Determine the [X, Y] coordinate at the center of the cell enclosing the given text.  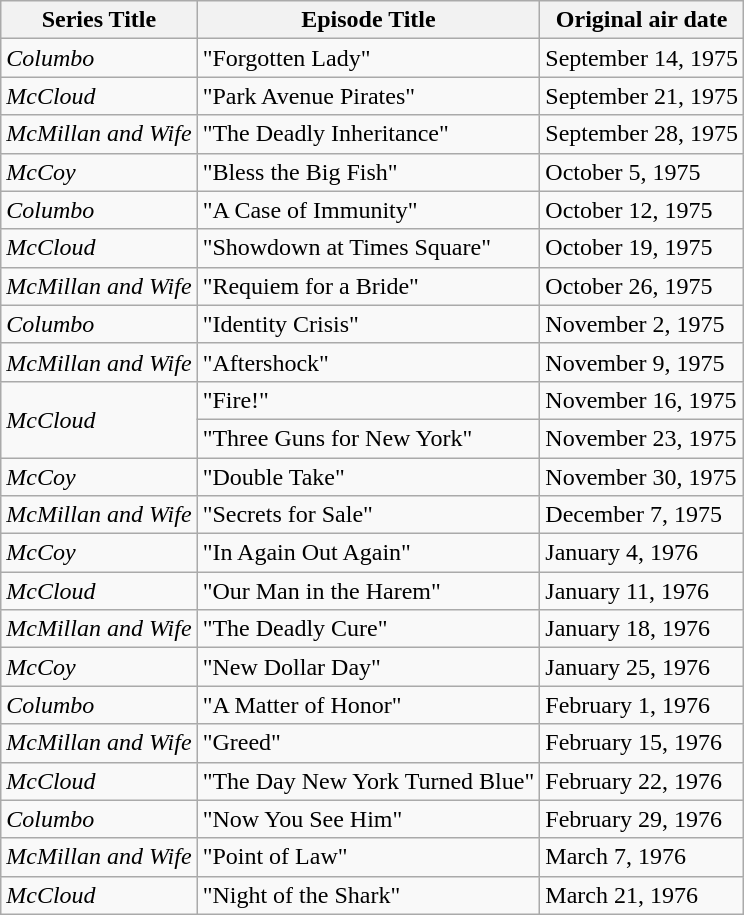
February 22, 1976 [642, 781]
"Night of the Shark" [368, 895]
October 5, 1975 [642, 172]
"Point of Law" [368, 857]
"Our Man in the Harem" [368, 591]
October 19, 1975 [642, 248]
"Identity Crisis" [368, 324]
"A Case of Immunity" [368, 210]
"Park Avenue Pirates" [368, 96]
"Showdown at Times Square" [368, 248]
September 28, 1975 [642, 134]
September 21, 1975 [642, 96]
"Greed" [368, 743]
"In Again Out Again" [368, 553]
Episode Title [368, 20]
January 25, 1976 [642, 667]
"New Dollar Day" [368, 667]
January 18, 1976 [642, 629]
December 7, 1975 [642, 515]
"Bless the Big Fish" [368, 172]
"The Deadly Cure" [368, 629]
October 26, 1975 [642, 286]
March 21, 1976 [642, 895]
January 11, 1976 [642, 591]
"The Day New York Turned Blue" [368, 781]
October 12, 1975 [642, 210]
"A Matter of Honor" [368, 705]
"Three Guns for New York" [368, 438]
"Requiem for a Bride" [368, 286]
January 4, 1976 [642, 553]
September 14, 1975 [642, 58]
March 7, 1976 [642, 857]
November 9, 1975 [642, 362]
November 2, 1975 [642, 324]
Original air date [642, 20]
"Secrets for Sale" [368, 515]
November 23, 1975 [642, 438]
"Fire!" [368, 400]
"Aftershock" [368, 362]
"The Deadly Inheritance" [368, 134]
February 15, 1976 [642, 743]
November 30, 1975 [642, 477]
February 1, 1976 [642, 705]
November 16, 1975 [642, 400]
Series Title [99, 20]
"Double Take" [368, 477]
"Forgotten Lady" [368, 58]
"Now You See Him" [368, 819]
February 29, 1976 [642, 819]
